Output the (X, Y) coordinate of the center of the cell containing the given text.  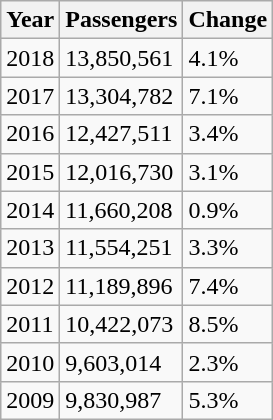
2014 (30, 210)
7.4% (228, 286)
3.3% (228, 248)
Change (228, 20)
2010 (30, 362)
2.3% (228, 362)
2016 (30, 134)
Passengers (122, 20)
2018 (30, 58)
2017 (30, 96)
3.1% (228, 172)
12,427,511 (122, 134)
10,422,073 (122, 324)
11,189,896 (122, 286)
2015 (30, 172)
0.9% (228, 210)
11,554,251 (122, 248)
9,603,014 (122, 362)
13,304,782 (122, 96)
9,830,987 (122, 400)
Year (30, 20)
7.1% (228, 96)
2011 (30, 324)
8.5% (228, 324)
3.4% (228, 134)
13,850,561 (122, 58)
2012 (30, 286)
12,016,730 (122, 172)
2009 (30, 400)
5.3% (228, 400)
2013 (30, 248)
11,660,208 (122, 210)
4.1% (228, 58)
